Capture the cell that displays the provided text and extract its (x, y) central coordinate. 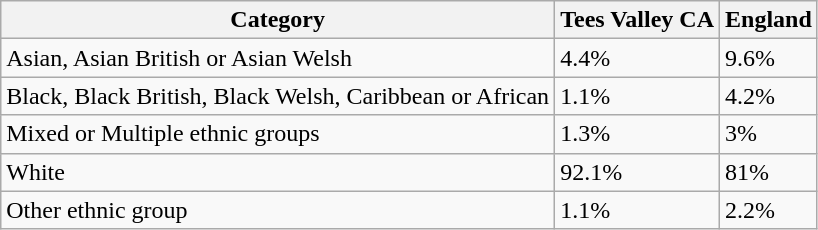
Mixed or Multiple ethnic groups (278, 134)
Category (278, 20)
Tees Valley CA (638, 20)
3% (769, 134)
2.2% (769, 210)
4.2% (769, 96)
92.1% (638, 172)
Asian, Asian British or Asian Welsh (278, 58)
Other ethnic group (278, 210)
81% (769, 172)
4.4% (638, 58)
Black, Black British, Black Welsh, Caribbean or African (278, 96)
England (769, 20)
White (278, 172)
1.3% (638, 134)
9.6% (769, 58)
